Locate the cell with the specified text and output its [X, Y] center coordinate. 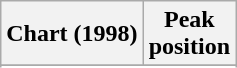
Chart (1998) [72, 34]
Peakposition [189, 34]
